Identify which cell holds the provided text, then report its (x, y) central coordinate. 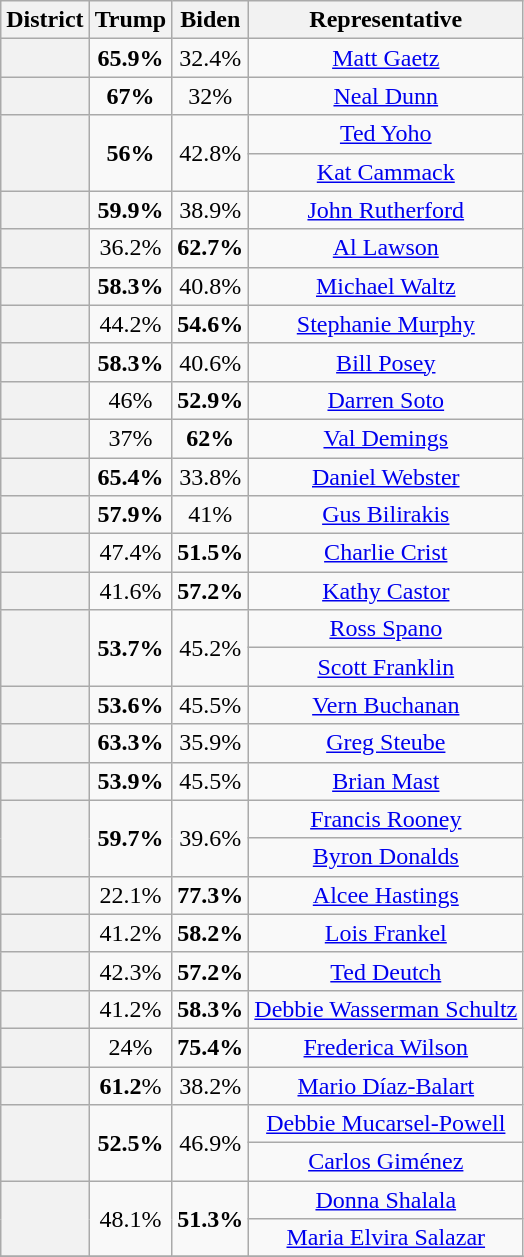
33.8% (210, 477)
Byron Donalds (386, 857)
Maria Elvira Salazar (386, 1238)
38.2% (210, 1085)
Carlos Giménez (386, 1162)
Darren Soto (386, 400)
44.2% (130, 324)
Alcee Hastings (386, 895)
Daniel Webster (386, 477)
46% (130, 400)
61.2% (130, 1085)
58.2% (210, 933)
Gus Bilirakis (386, 515)
Charlie Crist (386, 553)
75.4% (210, 1047)
67% (130, 96)
54.6% (210, 324)
Lois Frankel (386, 933)
Debbie Wasserman Schultz (386, 1009)
Ross Spano (386, 629)
38.9% (210, 210)
22.1% (130, 895)
40.8% (210, 286)
Biden (210, 20)
41.6% (130, 591)
40.6% (210, 362)
35.9% (210, 743)
John Rutherford (386, 210)
Ted Deutch (386, 971)
Bill Posey (386, 362)
46.9% (210, 1143)
37% (130, 438)
48.1% (130, 1219)
Vern Buchanan (386, 705)
52.9% (210, 400)
Debbie Mucarsel-Powell (386, 1124)
59.9% (130, 210)
Mario Díaz-Balart (386, 1085)
42.8% (210, 153)
Al Lawson (386, 248)
51.3% (210, 1219)
Donna Shalala (386, 1200)
Frederica Wilson (386, 1047)
36.2% (130, 248)
Representative (386, 20)
Scott Franklin (386, 667)
32.4% (210, 58)
53.7% (130, 648)
32% (210, 96)
53.9% (130, 781)
Trump (130, 20)
41% (210, 515)
Greg Steube (386, 743)
Brian Mast (386, 781)
47.4% (130, 553)
65.9% (130, 58)
57.9% (130, 515)
Kat Cammack (386, 172)
63.3% (130, 743)
Kathy Castor (386, 591)
65.4% (130, 477)
Neal Dunn (386, 96)
39.6% (210, 838)
Francis Rooney (386, 819)
Michael Waltz (386, 286)
45.2% (210, 648)
Stephanie Murphy (386, 324)
Ted Yoho (386, 134)
52.5% (130, 1143)
62% (210, 438)
59.7% (130, 838)
42.3% (130, 971)
Matt Gaetz (386, 58)
District (45, 20)
51.5% (210, 553)
77.3% (210, 895)
24% (130, 1047)
56% (130, 153)
Val Demings (386, 438)
62.7% (210, 248)
53.6% (130, 705)
